Find where the given text appears and provide that cell's center as (x, y) coordinate. 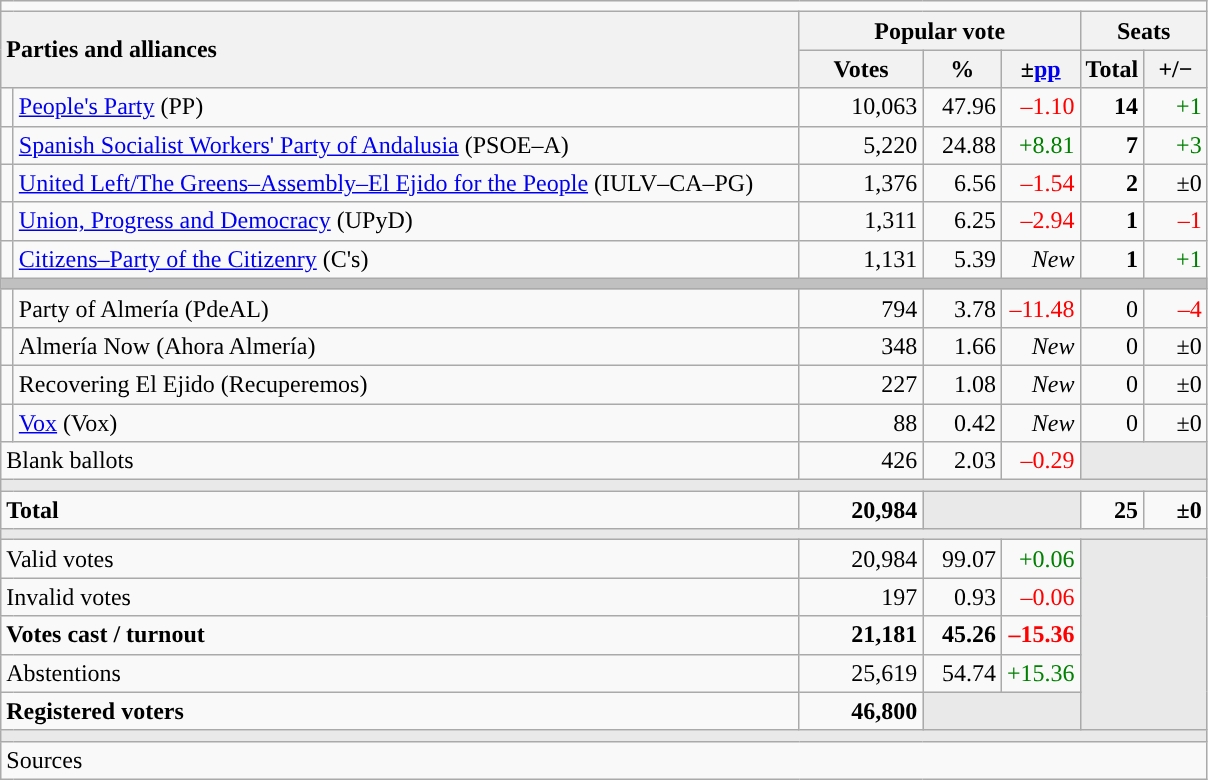
6.56 (962, 183)
+0.06 (1040, 559)
1,376 (861, 183)
Vox (Vox) (406, 423)
99.07 (962, 559)
47.96 (962, 107)
–4 (1176, 308)
Registered voters (400, 711)
±pp (1040, 69)
1,131 (861, 259)
348 (861, 346)
21,181 (861, 635)
–15.36 (1040, 635)
Spanish Socialist Workers' Party of Andalusia (PSOE–A) (406, 145)
People's Party (PP) (406, 107)
3.78 (962, 308)
54.74 (962, 673)
Citizens–Party of the Citizenry (C's) (406, 259)
+3 (1176, 145)
1.66 (962, 346)
2.03 (962, 461)
Seats (1144, 31)
6.25 (962, 221)
7 (1112, 145)
Invalid votes (400, 597)
Valid votes (400, 559)
Votes (861, 69)
–1.54 (1040, 183)
Union, Progress and Democracy (UPyD) (406, 221)
1.08 (962, 384)
25,619 (861, 673)
Almería Now (Ahora Almería) (406, 346)
Votes cast / turnout (400, 635)
+8.81 (1040, 145)
45.26 (962, 635)
Party of Almería (PdeAL) (406, 308)
–2.94 (1040, 221)
Sources (604, 760)
Popular vote (940, 31)
46,800 (861, 711)
–1 (1176, 221)
% (962, 69)
5,220 (861, 145)
Parties and alliances (400, 50)
2 (1112, 183)
88 (861, 423)
–0.29 (1040, 461)
1,311 (861, 221)
794 (861, 308)
+15.36 (1040, 673)
–1.10 (1040, 107)
Abstentions (400, 673)
25 (1112, 510)
197 (861, 597)
24.88 (962, 145)
5.39 (962, 259)
United Left/The Greens–Assembly–El Ejido for the People (IULV–CA–PG) (406, 183)
–11.48 (1040, 308)
227 (861, 384)
426 (861, 461)
0.42 (962, 423)
14 (1112, 107)
–0.06 (1040, 597)
Blank ballots (400, 461)
0.93 (962, 597)
10,063 (861, 107)
Recovering El Ejido (Recuperemos) (406, 384)
+/− (1176, 69)
